Scan for the cell matching the given text and deliver its [X, Y] coordinate at center. 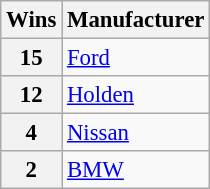
Ford [136, 58]
Nissan [136, 133]
2 [32, 170]
12 [32, 95]
15 [32, 58]
4 [32, 133]
Holden [136, 95]
BMW [136, 170]
Manufacturer [136, 20]
Wins [32, 20]
